Search for the cell housing the specified text and yield its (X, Y) center coordinate. 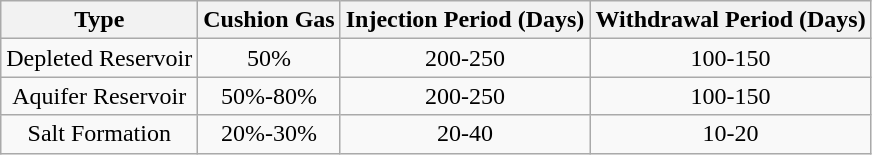
20-40 (465, 134)
50%-80% (269, 96)
10-20 (730, 134)
Aquifer Reservoir (100, 96)
Depleted Reservoir (100, 58)
Injection Period (Days) (465, 20)
Type (100, 20)
20%-30% (269, 134)
Withdrawal Period (Days) (730, 20)
Cushion Gas (269, 20)
Salt Formation (100, 134)
50% (269, 58)
